Provide the [X, Y] coordinate of the cell's center where the given text is located.  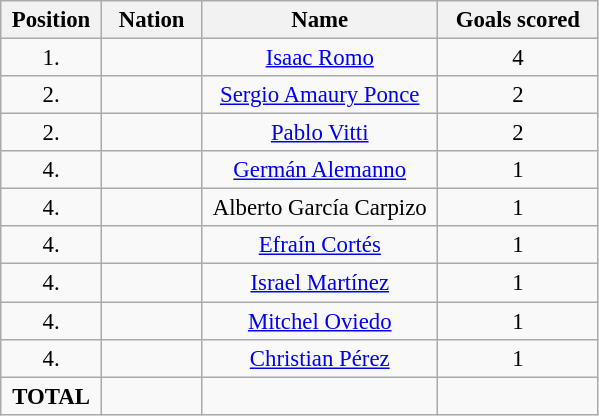
Name [320, 20]
Nation [152, 20]
Germán Alemanno [320, 170]
Efraín Cortés [320, 245]
Christian Pérez [320, 358]
Alberto García Carpizo [320, 208]
Sergio Amaury Ponce [320, 95]
TOTAL [52, 396]
Goals scored [518, 20]
1. [52, 58]
Mitchel Oviedo [320, 321]
Pablo Vitti [320, 133]
Position [52, 20]
4 [518, 58]
Isaac Romo [320, 58]
Israel Martínez [320, 283]
